For the text-containing cell, return its midpoint in [x, y] coordinate format. 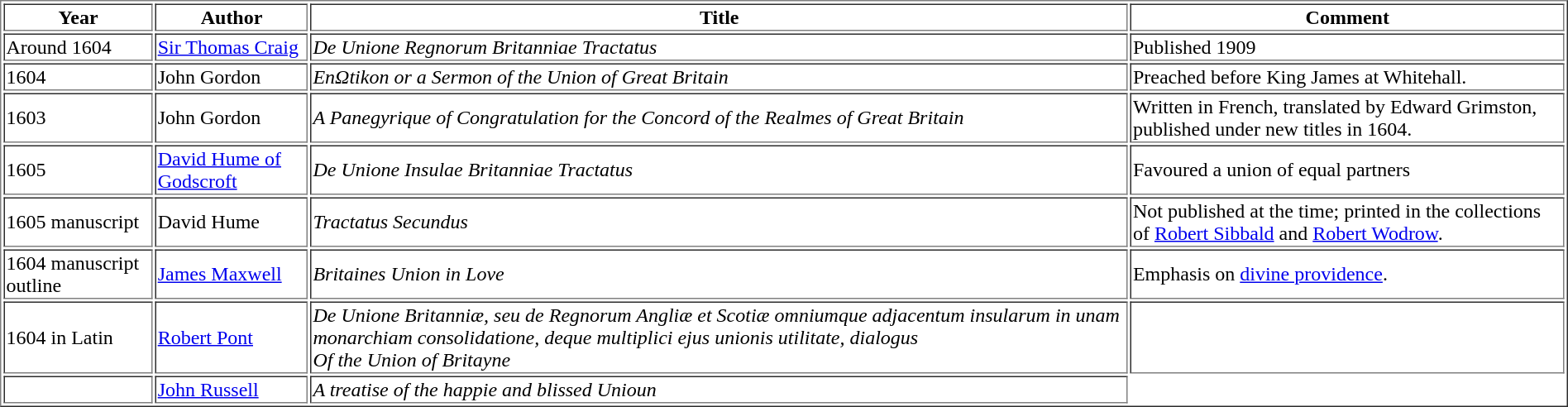
John Russell [232, 389]
Title [719, 17]
Sir Thomas Craig [232, 46]
David Hume [232, 222]
James Maxwell [232, 275]
Not published at the time; printed in the collections of Robert Sibbald and Robert Wodrow. [1348, 222]
Written in French, translated by Edward Grimston, published under new titles in 1604. [1348, 117]
1603 [78, 117]
Favoured a union of equal partners [1348, 170]
David Hume of Godscroft [232, 170]
1605 manuscript [78, 222]
Around 1604 [78, 46]
Author [232, 17]
1604 in Latin [78, 338]
1604 [78, 76]
EnΩtikon or a Sermon of the Union of Great Britain [719, 76]
Comment [1348, 17]
A treatise of the happie and blissed Unioun [719, 389]
1604 manuscript outline [78, 275]
Published 1909 [1348, 46]
A Panegyrique of Congratulation for the Concord of the Realmes of Great Britain [719, 117]
Year [78, 17]
Robert Pont [232, 338]
Britaines Union in Love [719, 275]
Preached before King James at Whitehall. [1348, 76]
1605 [78, 170]
Tractatus Secundus [719, 222]
Emphasis on divine providence. [1348, 275]
De Unione Regnorum Britanniae Tractatus [719, 46]
De Unione Insulae Britanniae Tractatus [719, 170]
